Capture the cell that displays the provided text and extract its [x, y] central coordinate. 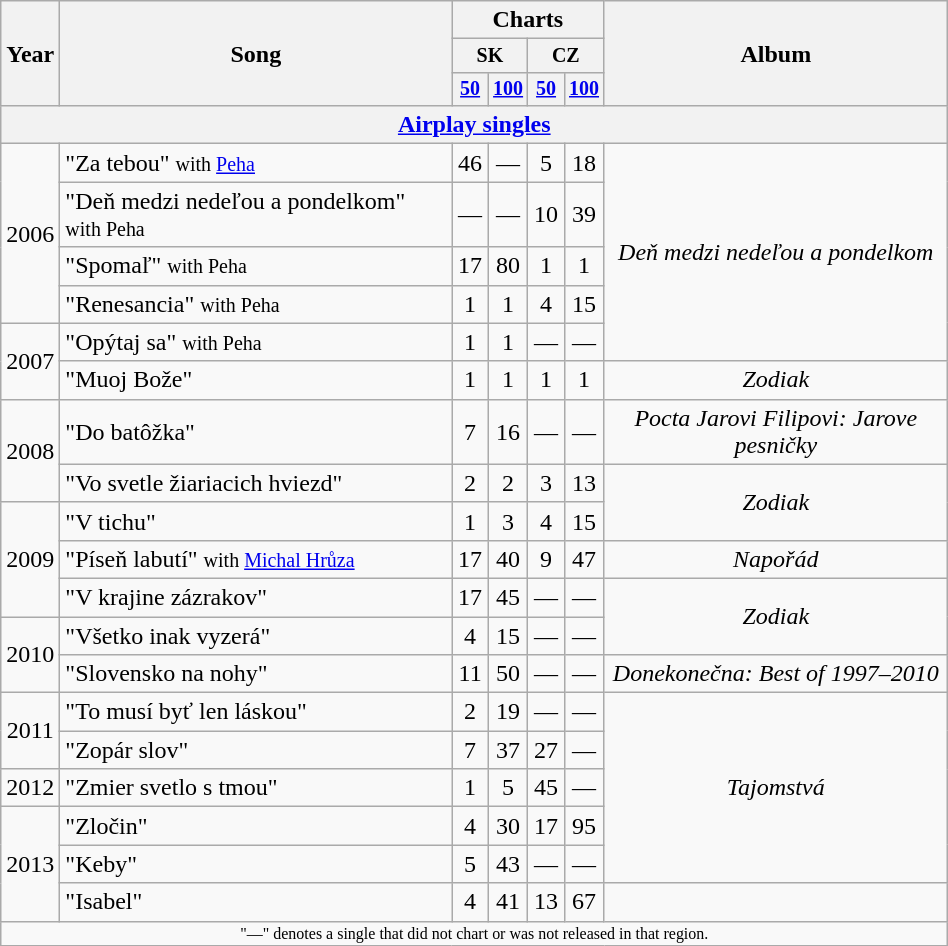
80 [508, 266]
"Renesancia" with Peha [256, 304]
"Isabel" [256, 902]
"Zopár slov" [256, 750]
"Deň medzi nedeľou a pondelkom" with Peha [256, 214]
"Opýtaj sa" with Peha [256, 342]
Donekonečna: Best of 1997–2010 [776, 674]
"Za tebou" with Peha [256, 163]
"Píseň labutí" with Michal Hrůza [256, 559]
2012 [30, 788]
27 [546, 750]
"Všetko inak vyzerá" [256, 635]
"Keby" [256, 864]
95 [584, 826]
2007 [30, 361]
"V krajine zázrakov" [256, 597]
47 [584, 559]
30 [508, 826]
"V tichu" [256, 521]
2010 [30, 654]
2006 [30, 234]
19 [508, 712]
Song [256, 54]
41 [508, 902]
"Spomaľ" with Peha [256, 266]
11 [470, 674]
"Do batôžka" [256, 432]
39 [584, 214]
Charts [528, 20]
9 [546, 559]
37 [508, 750]
Album [776, 54]
2013 [30, 864]
2011 [30, 731]
"Zločin" [256, 826]
10 [546, 214]
"Muoj Bože" [256, 380]
Airplay singles [474, 125]
"Slovensko na nohy" [256, 674]
43 [508, 864]
67 [584, 902]
"—" denotes a single that did not chart or was not released in that region. [474, 933]
Tajomstvá [776, 788]
Deň medzi nedeľou a pondelkom [776, 252]
2009 [30, 559]
46 [470, 163]
Pocta Jarovi Filipovi: Jarove pesničky [776, 432]
"To musí byť len láskou" [256, 712]
40 [508, 559]
"Zmier svetlo s tmou" [256, 788]
SK [490, 56]
18 [584, 163]
2008 [30, 450]
Year [30, 54]
Napořád [776, 559]
"Vo svetle žiariacich hviezd" [256, 483]
16 [508, 432]
CZ [566, 56]
